Locate the cell with the specified text and output its [X, Y] center coordinate. 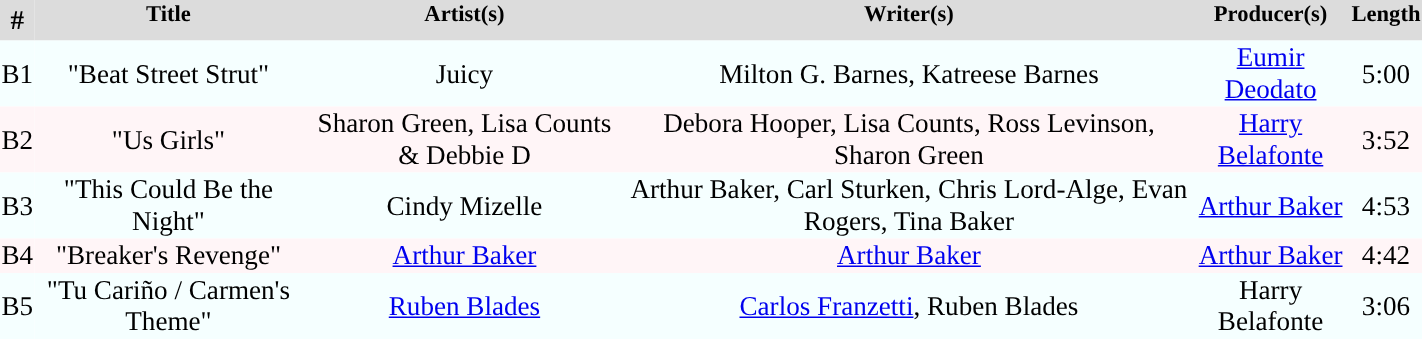
B5 [18, 306]
Eumir Deodato [1270, 74]
Ruben Blades [464, 306]
Carlos Franzetti, Ruben Blades [910, 306]
4:53 [1386, 206]
Milton G. Barnes, Katreese Barnes [910, 74]
Sharon Green, Lisa Counts & Debbie D [464, 140]
Writer(s) [910, 20]
4:42 [1386, 256]
Artist(s) [464, 20]
Juicy [464, 74]
B1 [18, 74]
"Beat Street Strut" [169, 74]
"Tu Cariño / Carmen's Theme" [169, 306]
5:00 [1386, 74]
Producer(s) [1270, 20]
"Breaker's Revenge" [169, 256]
Cindy Mizelle [464, 206]
3:06 [1386, 306]
B2 [18, 140]
B4 [18, 256]
3:52 [1386, 140]
Title [169, 20]
Debora Hooper, Lisa Counts, Ross Levinson, Sharon Green [910, 140]
Length [1386, 20]
Arthur Baker, Carl Sturken, Chris Lord-Alge, Evan Rogers, Tina Baker [910, 206]
# [18, 20]
"Us Girls" [169, 140]
"This Could Be the Night" [169, 206]
B3 [18, 206]
